Search for the cell housing the specified text and yield its (x, y) center coordinate. 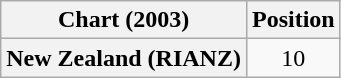
Position (293, 20)
New Zealand (RIANZ) (124, 58)
10 (293, 58)
Chart (2003) (124, 20)
